Scan for the cell matching the given text and deliver its [x, y] coordinate at center. 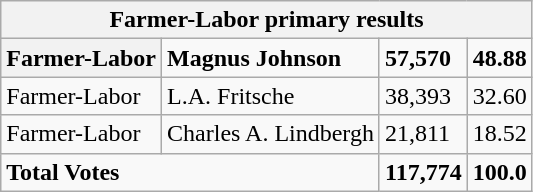
57,570 [423, 58]
32.60 [500, 96]
Charles A. Lindbergh [271, 134]
117,774 [423, 172]
18.52 [500, 134]
38,393 [423, 96]
Farmer-Labor primary results [267, 20]
100.0 [500, 172]
Total Votes [190, 172]
L.A. Fritsche [271, 96]
21,811 [423, 134]
48.88 [500, 58]
Magnus Johnson [271, 58]
